Scan for the cell matching the given text and deliver its (X, Y) coordinate at center. 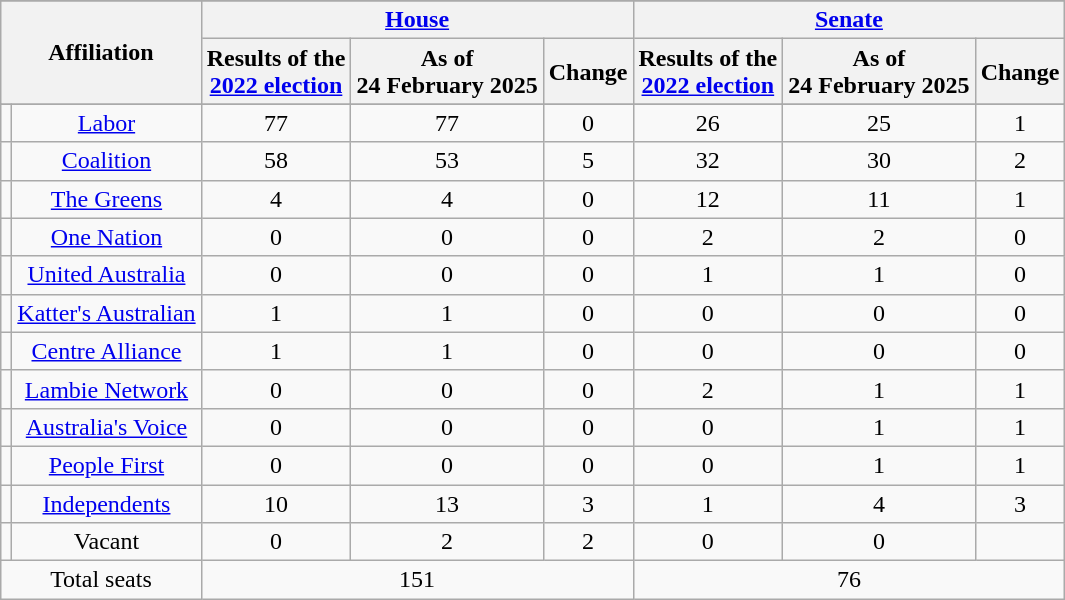
76 (849, 580)
Affiliation (101, 52)
United Australia (106, 275)
Centre Alliance (106, 351)
12 (708, 199)
Vacant (106, 542)
Senate (849, 20)
25 (879, 123)
58 (276, 161)
The Greens (106, 199)
One Nation (106, 237)
Coalition (106, 161)
Australia's Voice (106, 427)
Katter's Australian (106, 313)
151 (417, 580)
53 (447, 161)
5 (588, 161)
Independents (106, 503)
10 (276, 503)
Labor (106, 123)
Lambie Network (106, 389)
13 (447, 503)
Total seats (101, 580)
People First (106, 465)
30 (879, 161)
House (417, 20)
32 (708, 161)
11 (879, 199)
26 (708, 123)
